Provide the [x, y] coordinate of the cell's center where the given text is located.  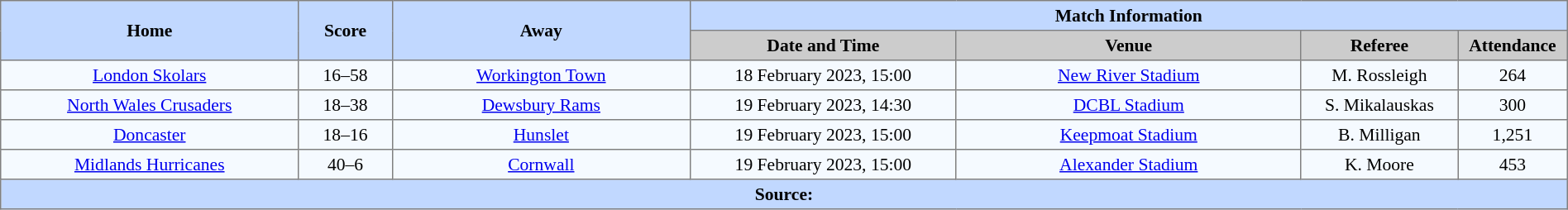
Doncaster [150, 135]
Hunslet [541, 135]
B. Milligan [1379, 135]
Keepmoat Stadium [1128, 135]
London Skolars [150, 75]
19 February 2023, 14:30 [823, 105]
Date and Time [823, 45]
40–6 [346, 165]
Away [541, 31]
Home [150, 31]
Midlands Hurricanes [150, 165]
K. Moore [1379, 165]
18–16 [346, 135]
1,251 [1513, 135]
Dewsbury Rams [541, 105]
264 [1513, 75]
Attendance [1513, 45]
Match Information [1128, 16]
Cornwall [541, 165]
Source: [784, 194]
Score [346, 31]
DCBL Stadium [1128, 105]
S. Mikalauskas [1379, 105]
300 [1513, 105]
18 February 2023, 15:00 [823, 75]
Venue [1128, 45]
Workington Town [541, 75]
18–38 [346, 105]
M. Rossleigh [1379, 75]
Referee [1379, 45]
North Wales Crusaders [150, 105]
16–58 [346, 75]
Alexander Stadium [1128, 165]
453 [1513, 165]
New River Stadium [1128, 75]
